Determine the (x, y) coordinate at the center of the cell enclosing the given text.  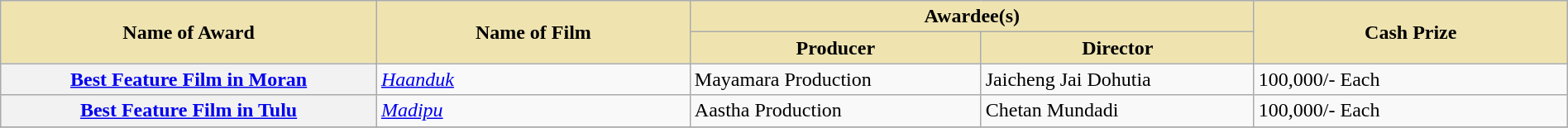
Cash Prize (1411, 32)
Madipu (533, 111)
Producer (835, 48)
Mayamara Production (835, 79)
Awardee(s) (972, 17)
Best Feature Film in Tulu (189, 111)
Best Feature Film in Moran (189, 79)
Director (1117, 48)
Chetan Mundadi (1117, 111)
Name of Award (189, 32)
Name of Film (533, 32)
Aastha Production (835, 111)
Jaicheng Jai Dohutia (1117, 79)
Haanduk (533, 79)
